Provide the (x, y) coordinate of the cell's center where the given text is located.  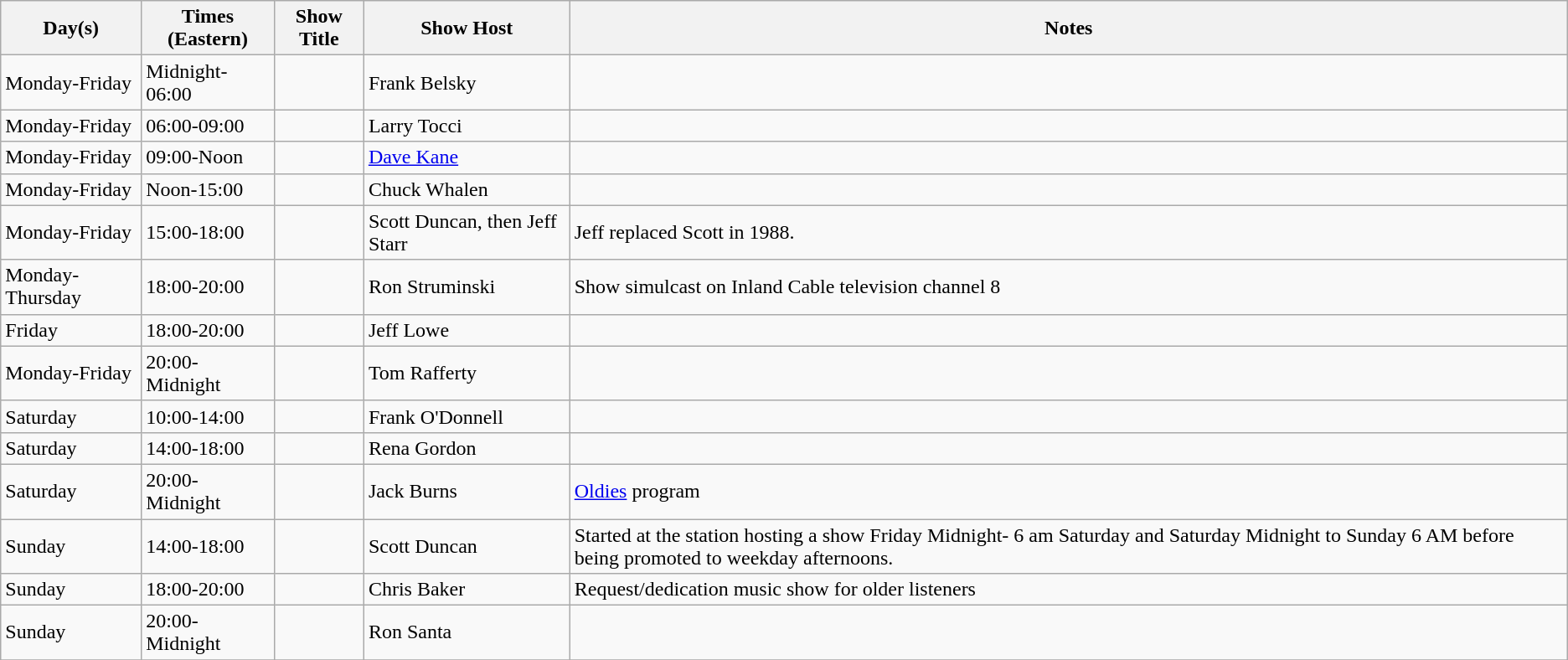
Frank Belsky (467, 82)
Scott Duncan, then Jeff Starr (467, 233)
15:00-18:00 (208, 233)
Day(s) (71, 28)
Show Title (318, 28)
Oldies program (1069, 491)
09:00-Noon (208, 157)
Monday-Thursday (71, 286)
Scott Duncan (467, 546)
Larry Tocci (467, 126)
Noon-15:00 (208, 189)
Midnight-06:00 (208, 82)
Notes (1069, 28)
Tom Rafferty (467, 374)
Chuck Whalen (467, 189)
Show simulcast on Inland Cable television channel 8 (1069, 286)
Dave Kane (467, 157)
Rena Gordon (467, 448)
Show Host (467, 28)
10:00-14:00 (208, 416)
Ron Santa (467, 633)
Frank O'Donnell (467, 416)
Chris Baker (467, 590)
Times (Eastern) (208, 28)
Jeff replaced Scott in 1988. (1069, 233)
Friday (71, 330)
Request/dedication music show for older listeners (1069, 590)
06:00-09:00 (208, 126)
Jeff Lowe (467, 330)
Jack Burns (467, 491)
Ron Struminski (467, 286)
